For the text-containing cell, return its midpoint in (x, y) coordinate format. 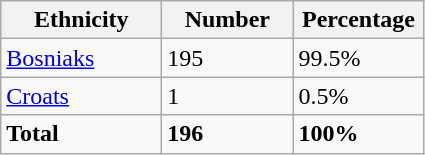
196 (228, 134)
100% (358, 134)
Percentage (358, 20)
Bosniaks (82, 58)
1 (228, 96)
Croats (82, 96)
Number (228, 20)
0.5% (358, 96)
99.5% (358, 58)
Total (82, 134)
Ethnicity (82, 20)
195 (228, 58)
